From the cell containing the given text, extract its center point as (x, y) coordinate. 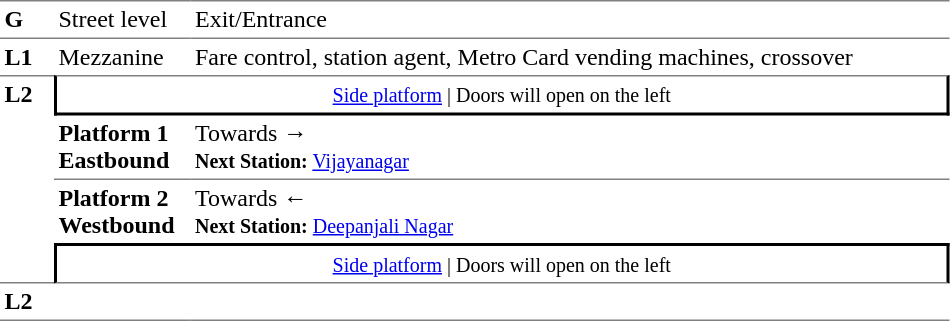
Platform 2Westbound (122, 212)
Exit/Entrance (570, 20)
Fare control, station agent, Metro Card vending machines, crossover (570, 57)
Towards ← Next Station: Deepanjali Nagar (570, 212)
L1 (27, 57)
L2 (27, 179)
Mezzanine (122, 57)
Towards → Next Station: Vijayanagar (570, 148)
Street level (122, 20)
G (27, 20)
Platform 1Eastbound (122, 148)
